Extract the (X, Y) coordinate from the center of the cell holding the provided text.  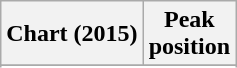
Chart (2015) (72, 34)
Peakposition (189, 34)
